For the text-containing cell, return its midpoint in (X, Y) coordinate format. 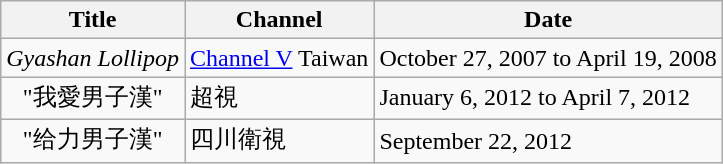
January 6, 2012 to April 7, 2012 (548, 98)
September 22, 2012 (548, 140)
Date (548, 20)
"我愛男子漢" (93, 98)
超視 (278, 98)
"给力男子漢" (93, 140)
四川衛視 (278, 140)
Channel (278, 20)
October 27, 2007 to April 19, 2008 (548, 58)
Gyashan Lollipop (93, 58)
Channel V Taiwan (278, 58)
Title (93, 20)
